Provide the [x, y] coordinate of the cell's center where the given text is located.  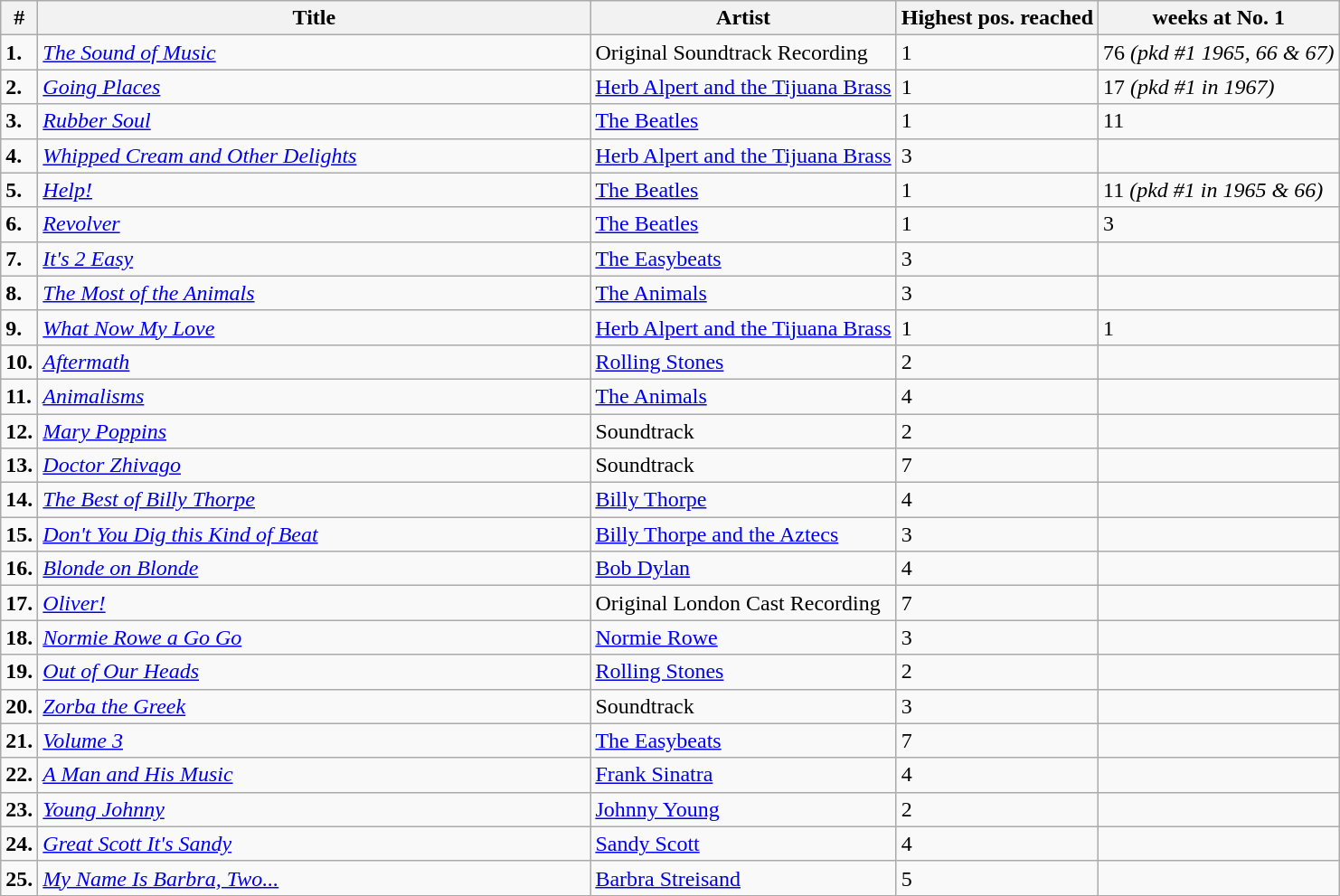
Normie Rowe [743, 637]
Normie Rowe a Go Go [315, 637]
Rubber Soul [315, 121]
Artist [743, 18]
9. [20, 327]
Blonde on Blonde [315, 569]
16. [20, 569]
76 (pkd #1 1965, 66 & 67) [1219, 52]
Oliver! [315, 603]
It's 2 Easy [315, 259]
Going Places [315, 87]
Revolver [315, 224]
15. [20, 534]
Help! [315, 190]
# [20, 18]
Billy Thorpe [743, 500]
12. [20, 431]
24. [20, 844]
Young Johnny [315, 809]
Whipped Cream and Other Delights [315, 156]
11 (pkd #1 in 1965 & 66) [1219, 190]
10. [20, 362]
The Sound of Music [315, 52]
13. [20, 466]
Aftermath [315, 362]
6. [20, 224]
11. [20, 396]
Title [315, 18]
20. [20, 706]
19. [20, 672]
23. [20, 809]
8. [20, 293]
Johnny Young [743, 809]
Original London Cast Recording [743, 603]
Doctor Zhivago [315, 466]
Bob Dylan [743, 569]
17 (pkd #1 in 1967) [1219, 87]
1. [20, 52]
22. [20, 775]
25. [20, 878]
Mary Poppins [315, 431]
7. [20, 259]
Original Soundtrack Recording [743, 52]
17. [20, 603]
The Most of the Animals [315, 293]
11 [1219, 121]
5 [996, 878]
Out of Our Heads [315, 672]
Highest pos. reached [996, 18]
Animalisms [315, 396]
3. [20, 121]
Great Scott It's Sandy [315, 844]
weeks at No. 1 [1219, 18]
The Best of Billy Thorpe [315, 500]
21. [20, 740]
4. [20, 156]
Barbra Streisand [743, 878]
Don't You Dig this Kind of Beat [315, 534]
Frank Sinatra [743, 775]
A Man and His Music [315, 775]
5. [20, 190]
Volume 3 [315, 740]
14. [20, 500]
What Now My Love [315, 327]
Sandy Scott [743, 844]
Billy Thorpe and the Aztecs [743, 534]
Zorba the Greek [315, 706]
2. [20, 87]
My Name Is Barbra, Two... [315, 878]
18. [20, 637]
